For the text-containing cell, return its midpoint in [X, Y] coordinate format. 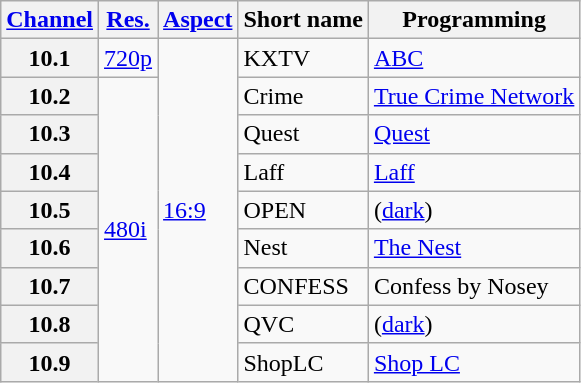
Res. [128, 20]
16:9 [198, 210]
QVC [303, 324]
The Nest [474, 248]
Aspect [198, 20]
10.2 [50, 96]
720p [128, 58]
10.8 [50, 324]
10.9 [50, 362]
Crime [303, 96]
10.5 [50, 210]
ShopLC [303, 362]
Nest [303, 248]
ABC [474, 58]
10.7 [50, 286]
OPEN [303, 210]
10.6 [50, 248]
480i [128, 229]
True Crime Network [474, 96]
Programming [474, 20]
10.1 [50, 58]
Channel [50, 20]
Short name [303, 20]
Confess by Nosey [474, 286]
KXTV [303, 58]
10.3 [50, 134]
Shop LC [474, 362]
10.4 [50, 172]
CONFESS [303, 286]
